Capture the cell that displays the provided text and extract its (x, y) central coordinate. 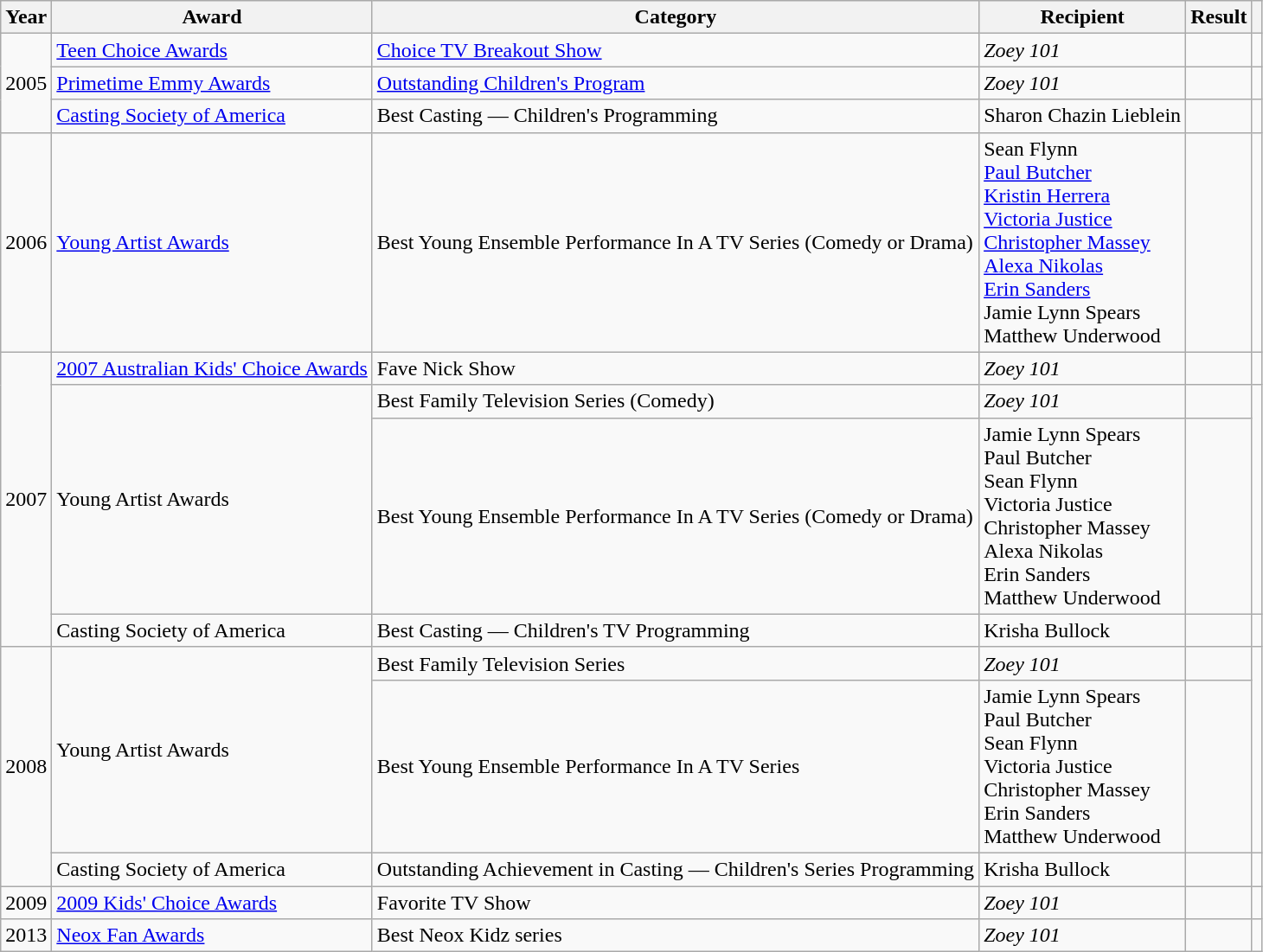
2008 (26, 766)
2006 (26, 242)
Award (212, 17)
Outstanding Children's Program (675, 83)
Best Family Television Series (675, 663)
2007 (26, 500)
Best Casting — Children's Programming (675, 116)
Recipient (1083, 17)
Jamie Lynn SpearsPaul ButcherSean FlynnVictoria JusticeChristopher MasseyAlexa NikolasErin SandersMatthew Underwood (1083, 515)
Neox Fan Awards (212, 936)
2005 (26, 83)
Choice TV Breakout Show (675, 50)
2009 (26, 902)
Result (1219, 17)
2013 (26, 936)
Jamie Lynn SpearsPaul ButcherSean FlynnVictoria JusticeChristopher MasseyErin SandersMatthew Underwood (1083, 766)
Category (675, 17)
Best Casting — Children's TV Programming (675, 630)
2009 Kids' Choice Awards (212, 902)
Best Family Television Series (Comedy) (675, 401)
Sharon Chazin Lieblein (1083, 116)
Year (26, 17)
2007 Australian Kids' Choice Awards (212, 368)
Best Neox Kidz series (675, 936)
Favorite TV Show (675, 902)
Fave Nick Show (675, 368)
Primetime Emmy Awards (212, 83)
Best Young Ensemble Performance In A TV Series (675, 766)
Teen Choice Awards (212, 50)
Outstanding Achievement in Casting — Children's Series Programming (675, 869)
Sean FlynnPaul ButcherKristin HerreraVictoria JusticeChristopher MasseyAlexa NikolasErin SandersJamie Lynn SpearsMatthew Underwood (1083, 242)
